Output the (x, y) coordinate of the center of the cell containing the given text.  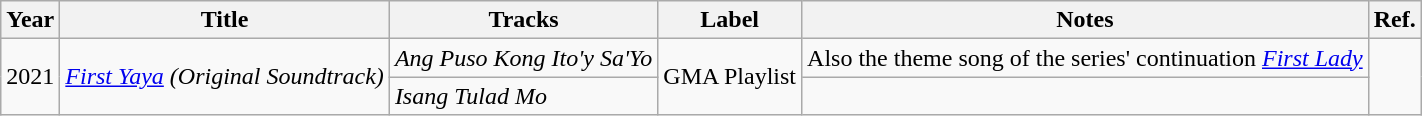
GMA Playlist (730, 77)
Year (30, 20)
2021 (30, 77)
Isang Tulad Mo (523, 96)
Ang Puso Kong Ito'y Sa'Yo (523, 58)
Notes (1086, 20)
Also the theme song of the series' continuation First Lady (1086, 58)
Label (730, 20)
Tracks (523, 20)
Title (225, 20)
Ref. (1394, 20)
First Yaya (Original Soundtrack) (225, 77)
